Provide the [X, Y] coordinate of the cell's center where the given text is located.  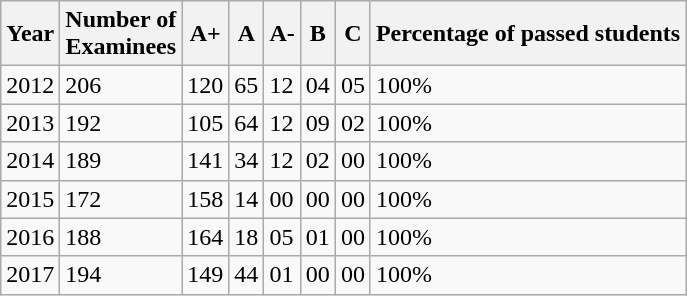
2012 [30, 85]
141 [206, 161]
2017 [30, 275]
B [318, 34]
164 [206, 237]
172 [121, 199]
09 [318, 123]
206 [121, 85]
2016 [30, 237]
192 [121, 123]
64 [246, 123]
194 [121, 275]
C [352, 34]
Percentage of passed students [528, 34]
Year [30, 34]
04 [318, 85]
188 [121, 237]
2015 [30, 199]
2014 [30, 161]
149 [206, 275]
A- [282, 34]
34 [246, 161]
120 [206, 85]
189 [121, 161]
14 [246, 199]
65 [246, 85]
A+ [206, 34]
158 [206, 199]
Number ofExaminees [121, 34]
44 [246, 275]
A [246, 34]
18 [246, 237]
2013 [30, 123]
105 [206, 123]
